Return [x, y] of the center of cell containing provided text 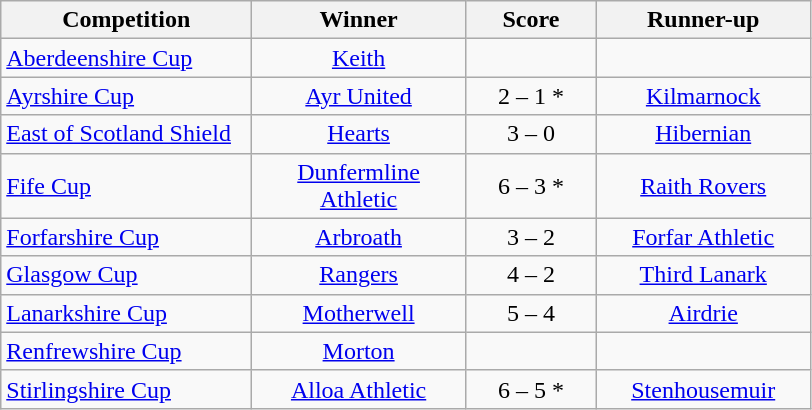
Renfrewshire Cup [126, 351]
Competition [126, 20]
Runner-up [703, 20]
Dunfermline Athletic [359, 186]
Ayrshire Cup [126, 96]
East of Scotland Shield [126, 134]
Hibernian [703, 134]
3 – 2 [530, 237]
Motherwell [359, 313]
Arbroath [359, 237]
3 – 0 [530, 134]
Score [530, 20]
Third Lanark [703, 275]
6 – 5 * [530, 389]
Forfarshire Cup [126, 237]
2 – 1 * [530, 96]
5 – 4 [530, 313]
Keith [359, 58]
Raith Rovers [703, 186]
Stenhousemuir [703, 389]
Forfar Athletic [703, 237]
Airdrie [703, 313]
6 – 3 * [530, 186]
Fife Cup [126, 186]
Ayr United [359, 96]
Hearts [359, 134]
Glasgow Cup [126, 275]
Lanarkshire Cup [126, 313]
4 – 2 [530, 275]
Morton [359, 351]
Stirlingshire Cup [126, 389]
Aberdeenshire Cup [126, 58]
Rangers [359, 275]
Kilmarnock [703, 96]
Winner [359, 20]
Alloa Athletic [359, 389]
